Scan for the cell matching the given text and deliver its [x, y] coordinate at center. 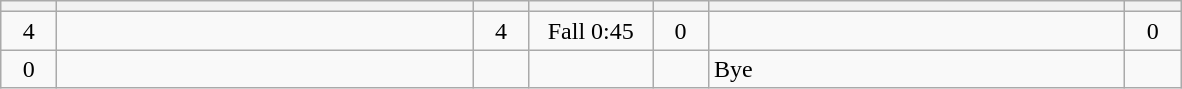
Fall 0:45 [591, 31]
Bye [917, 69]
